Pinpoint the cell where the given text exists, returning its [X, Y] midpoint coordinate. 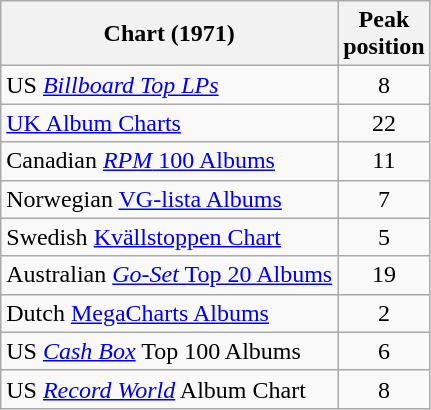
7 [384, 199]
Chart (1971) [170, 34]
US Record World Album Chart [170, 389]
Swedish Kvällstoppen Chart [170, 237]
19 [384, 275]
Canadian RPM 100 Albums [170, 161]
22 [384, 123]
US Cash Box Top 100 Albums [170, 351]
2 [384, 313]
6 [384, 351]
5 [384, 237]
Peakposition [384, 34]
UK Album Charts [170, 123]
Australian Go-Set Top 20 Albums [170, 275]
Norwegian VG-lista Albums [170, 199]
US Billboard Top LPs [170, 85]
11 [384, 161]
Dutch MegaCharts Albums [170, 313]
